Capture the cell that displays the provided text and extract its (x, y) central coordinate. 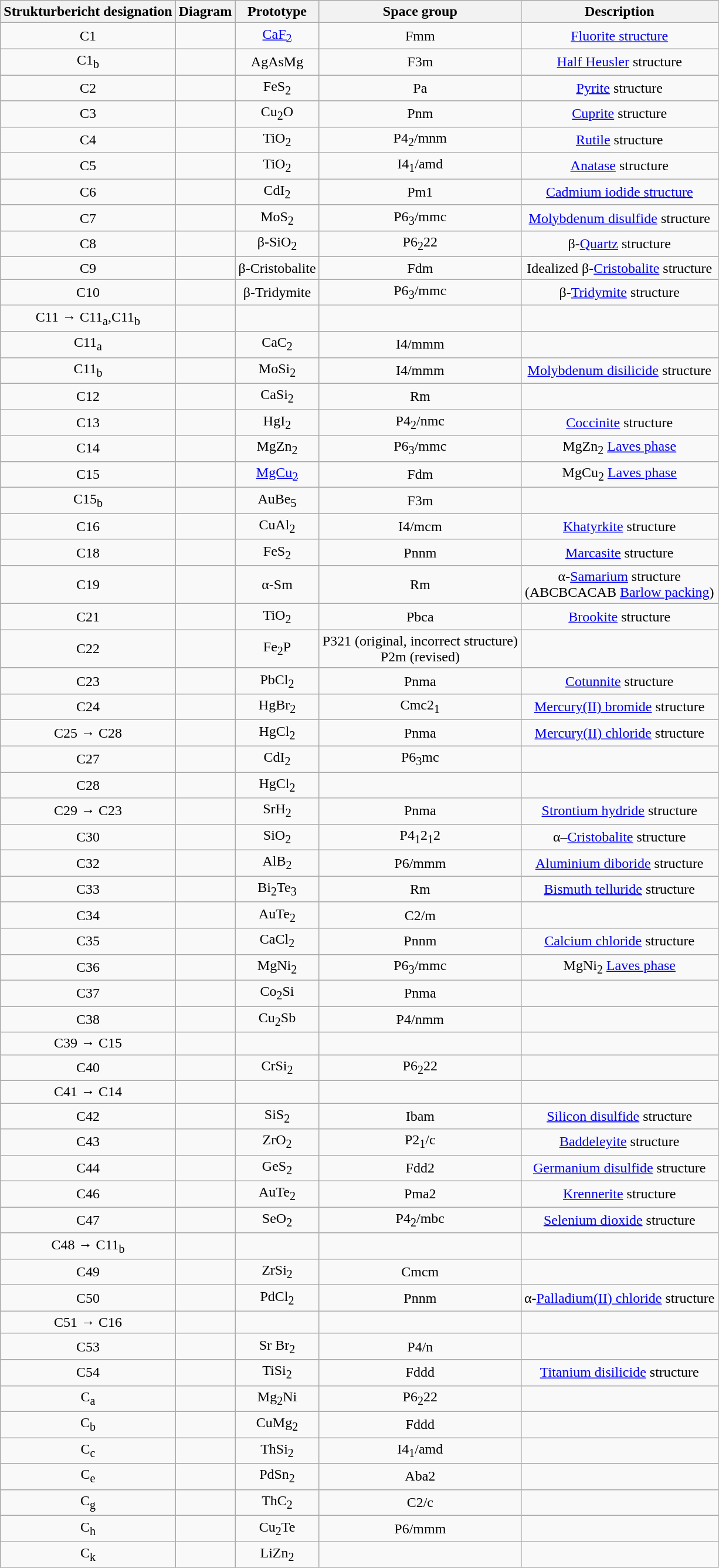
ThC2 (277, 1502)
TiSi2 (277, 1373)
SeO2 (277, 1220)
Pa (420, 88)
Co2Si (277, 993)
MgZn2 (277, 448)
Baddeleyite structure (619, 1142)
C53 (88, 1346)
C21 (88, 617)
Cu2Sb (277, 1019)
CaC2 (277, 344)
Selenium dioxide structure (619, 1220)
C10 (88, 292)
C11 → C11a,C11b (88, 318)
CuAl2 (277, 526)
MgCu2 Laves phase (619, 474)
C44 (88, 1168)
Mercury(II) bromide structure (619, 707)
Description (619, 12)
Idealized β-Cristobalite structure (619, 268)
Molybdenum disilicide structure (619, 370)
Pm1 (420, 192)
C54 (88, 1373)
Cuprite structure (619, 114)
PdCl2 (277, 1298)
P42/nmc (420, 423)
Half Heusler structure (619, 62)
P63mc (420, 759)
CaSi2 (277, 396)
C34 (88, 915)
MgZn2 Laves phase (619, 448)
LiZn2 (277, 1555)
Cg (88, 1502)
C16 (88, 526)
C19 (88, 584)
Ck (88, 1555)
C8 (88, 244)
C30 (88, 837)
Strontium hydride structure (619, 811)
AuBe5 (277, 501)
C2 (88, 88)
C41 → C14 (88, 1091)
Cc (88, 1451)
Titanium disilicide structure (619, 1373)
α-Palladium(II) chloride structure (619, 1298)
β-Tridymite structure (619, 292)
PdSn2 (277, 1476)
MoS2 (277, 218)
C46 (88, 1194)
Pyrite structure (619, 88)
CrSi2 (277, 1067)
C33 (88, 889)
C15b (88, 501)
C32 (88, 863)
AlB2 (277, 863)
Prototype (277, 12)
C51 → C16 (88, 1322)
Cu2Te (277, 1529)
MoSi2 (277, 370)
Ibam (420, 1116)
C18 (88, 552)
C12 (88, 396)
P41212 (420, 837)
C1 (88, 36)
Fmm (420, 36)
MgNi2 Laves phase (619, 967)
Space group (420, 12)
C40 (88, 1067)
C14 (88, 448)
Pbca (420, 617)
Rutile structure (619, 140)
Fe2P (277, 649)
C3 (88, 114)
P21/c (420, 1142)
C39 → C15 (88, 1043)
C6 (88, 192)
C50 (88, 1298)
C1b (88, 62)
Ch (88, 1529)
Coccinite structure (619, 423)
C9 (88, 268)
Mg2Ni (277, 1398)
CuMg2 (277, 1424)
C15 (88, 474)
P4/nmm (420, 1019)
CaF2 (277, 36)
α–Cristobalite structure (619, 837)
Cb (88, 1424)
HgBr2 (277, 707)
C35 (88, 941)
SrH2 (277, 811)
C48 → C11b (88, 1246)
Anatase structure (619, 166)
α-Sm (277, 584)
HgI2 (277, 423)
Silicon disulfide structure (619, 1116)
SiO2 (277, 837)
C42 (88, 1116)
Cu2O (277, 114)
Mercury(II) chloride structure (619, 733)
α-Samarium structure(ABCBCACAB Barlow packing) (619, 584)
C11b (88, 370)
PbCl2 (277, 681)
Sr Br2 (277, 1346)
C23 (88, 681)
C27 (88, 759)
P4/n (420, 1346)
Pnm (420, 114)
Krennerite structure (619, 1194)
β-Quartz structure (619, 244)
β-Tridymite (277, 292)
GeS2 (277, 1168)
Cmcm (420, 1272)
β-SiO2 (277, 244)
C25 → C28 (88, 733)
Cotunnite structure (619, 681)
Aba2 (420, 1476)
AgAsMg (277, 62)
Calcium chloride structure (619, 941)
C28 (88, 785)
C2/m (420, 915)
β-Cristobalite (277, 268)
Germanium disulfide structure (619, 1168)
Molybdenum disulfide structure (619, 218)
Fluorite structure (619, 36)
C38 (88, 1019)
ZrSi2 (277, 1272)
C37 (88, 993)
Cadmium iodide structure (619, 192)
C13 (88, 423)
C7 (88, 218)
Strukturbericht designation (88, 12)
C49 (88, 1272)
Bi2Te3 (277, 889)
C2/c (420, 1502)
P42/mnm (420, 140)
C36 (88, 967)
I4/mcm (420, 526)
MgNi2 (277, 967)
Cmc21 (420, 707)
Fdd2 (420, 1168)
Khatyrkite structure (619, 526)
C43 (88, 1142)
SiS2 (277, 1116)
P42/mbc (420, 1220)
C22 (88, 649)
CaCl2 (277, 941)
Ce (88, 1476)
MgCu2 (277, 474)
ZrO2 (277, 1142)
Ca (88, 1398)
Bismuth telluride structure (619, 889)
C47 (88, 1220)
ThSi2 (277, 1451)
C11a (88, 344)
C4 (88, 140)
Pma2 (420, 1194)
Marcasite structure (619, 552)
P321 (original, incorrect structure) P2m (revised) (420, 649)
Brookite structure (619, 617)
C5 (88, 166)
Diagram (205, 12)
Aluminium diboride structure (619, 863)
C29 → C23 (88, 811)
C24 (88, 707)
